Return [x, y] of the center of cell containing provided text 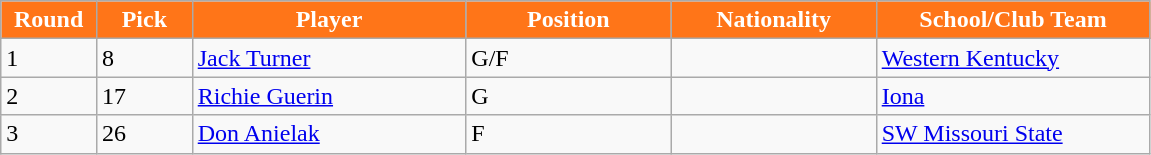
Pick [144, 20]
School/Club Team [1013, 20]
26 [144, 134]
17 [144, 96]
Richie Guerin [329, 96]
Western Kentucky [1013, 58]
Position [568, 20]
F [568, 134]
G [568, 96]
G/F [568, 58]
1 [49, 58]
Player [329, 20]
2 [49, 96]
Round [49, 20]
8 [144, 58]
Iona [1013, 96]
Jack Turner [329, 58]
SW Missouri State [1013, 134]
Don Anielak [329, 134]
3 [49, 134]
Nationality [774, 20]
